Output the (x, y) coordinate of the center of the cell containing the given text.  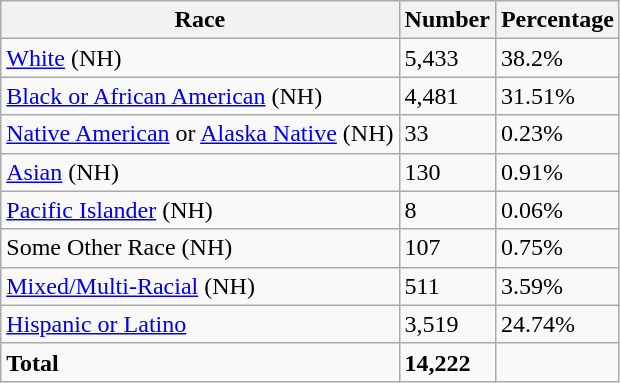
White (NH) (200, 58)
24.74% (557, 324)
14,222 (447, 362)
3,519 (447, 324)
31.51% (557, 96)
3.59% (557, 286)
Native American or Alaska Native (NH) (200, 134)
Hispanic or Latino (200, 324)
Pacific Islander (NH) (200, 210)
Number (447, 20)
38.2% (557, 58)
107 (447, 248)
4,481 (447, 96)
33 (447, 134)
0.91% (557, 172)
130 (447, 172)
0.23% (557, 134)
0.75% (557, 248)
Mixed/Multi-Racial (NH) (200, 286)
Percentage (557, 20)
Total (200, 362)
Black or African American (NH) (200, 96)
Race (200, 20)
511 (447, 286)
8 (447, 210)
5,433 (447, 58)
Some Other Race (NH) (200, 248)
0.06% (557, 210)
Asian (NH) (200, 172)
